Find where the given text appears and provide that cell's center as (x, y) coordinate. 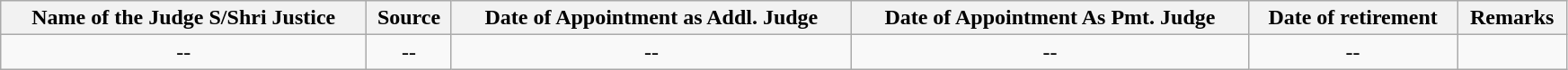
Name of the Judge S/Shri Justice (183, 18)
Remarks (1512, 18)
Source (410, 18)
Date of Appointment As Pmt. Judge (1050, 18)
Date of retirement (1352, 18)
Date of Appointment as Addl. Judge (651, 18)
